Provide the [x, y] coordinate of the cell's center where the given text is located.  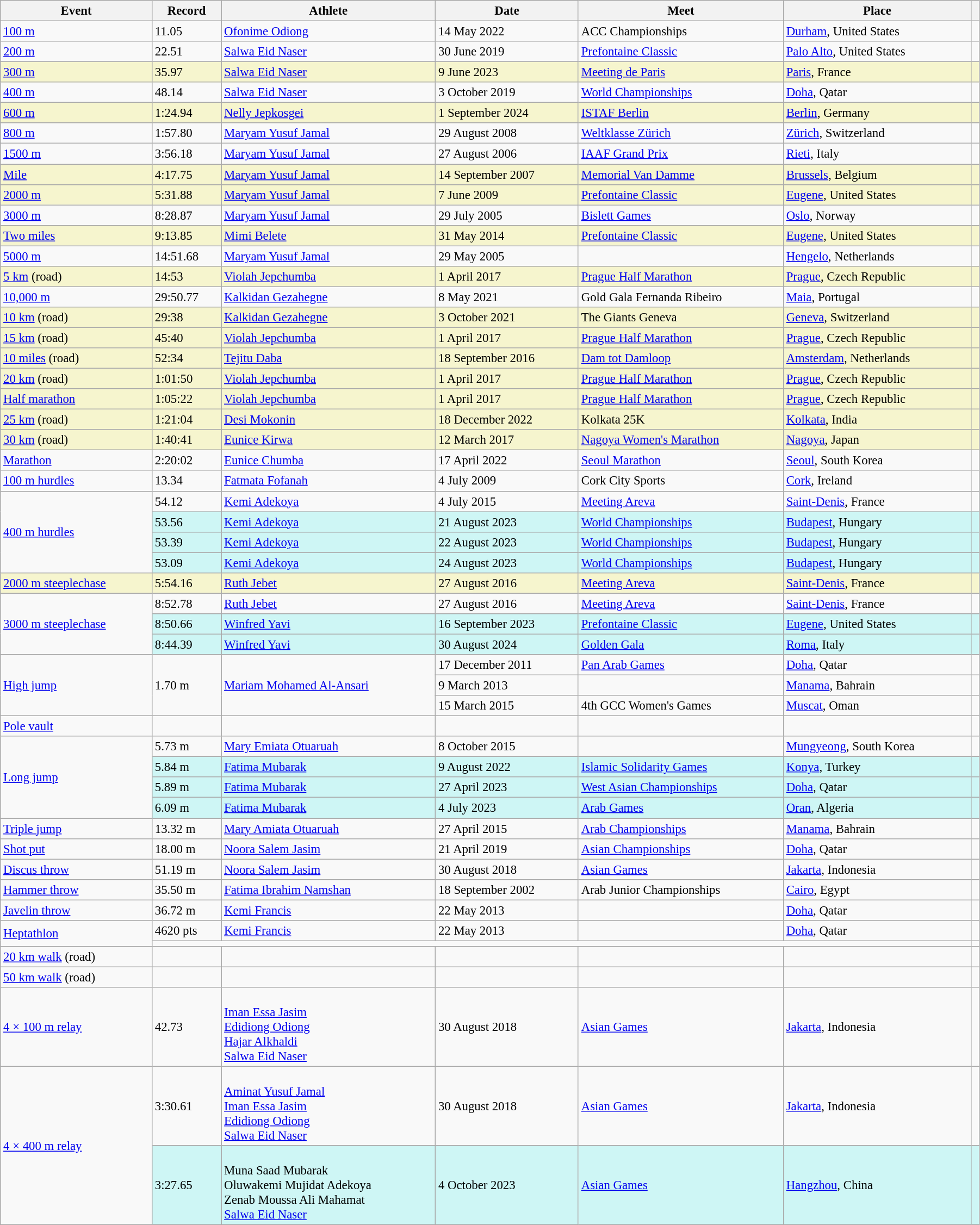
Mimi Belete [328, 235]
Bislett Games [681, 215]
4 × 400 m relay [76, 1146]
53.39 [186, 542]
Amsterdam, Netherlands [877, 358]
29:38 [186, 318]
24 August 2023 [507, 563]
West Asian Championships [681, 788]
Nelly Jepkosgei [328, 113]
Rieti, Italy [877, 154]
Mariam Mohamed Al-Ansari [328, 685]
5:54.16 [186, 583]
4 July 2023 [507, 808]
Palo Alto, United States [877, 52]
1:05:22 [186, 399]
Hammer throw [76, 890]
200 m [76, 52]
5 km (road) [76, 277]
2:20:02 [186, 461]
16 September 2023 [507, 624]
Seoul, South Korea [877, 461]
Muna Saad MubarakOluwakemi Mujidat AdekoyaZenab Moussa Ali MahamatSalwa Eid Naser [328, 1185]
Mungyeong, South Korea [877, 747]
21 April 2019 [507, 849]
Dam tot Damloop [681, 358]
Two miles [76, 235]
Hangzhou, China [877, 1185]
50 km walk (road) [76, 977]
8:50.66 [186, 624]
8:44.39 [186, 644]
3 October 2021 [507, 318]
8 October 2015 [507, 747]
3000 m [76, 215]
400 m hurdles [76, 532]
600 m [76, 113]
Triple jump [76, 829]
Mary Emiata Otuaruah [328, 747]
53.56 [186, 522]
9 March 2013 [507, 686]
Islamic Solidarity Games [681, 767]
Heptathlon [76, 934]
Event [76, 11]
27 August 2006 [507, 154]
Shot put [76, 849]
54.12 [186, 501]
21 August 2023 [507, 522]
Kolkata, India [877, 420]
10 miles (road) [76, 358]
9:13.85 [186, 235]
Brussels, Belgium [877, 175]
Fatima Ibrahim Namshan [328, 890]
Seoul Marathon [681, 461]
Geneva, Switzerland [877, 318]
Muscat, Oman [877, 706]
Gold Gala Fernanda Ribeiro [681, 297]
Ofonime Odiong [328, 32]
Iman Essa JasimEdidiong OdiongHajar AlkhaldiSalwa Eid Naser [328, 1027]
1:01:50 [186, 379]
14 May 2022 [507, 32]
Eunice Kirwa [328, 440]
10,000 m [76, 297]
Golden Gala [681, 644]
2000 m steeplechase [76, 583]
22.51 [186, 52]
Roma, Italy [877, 644]
300 m [76, 72]
Maia, Portugal [877, 297]
27 April 2015 [507, 829]
Cairo, Egypt [877, 890]
29 July 2005 [507, 215]
9 August 2022 [507, 767]
12 March 2017 [507, 440]
Meet [681, 11]
18.00 m [186, 849]
Long jump [76, 777]
5:31.88 [186, 195]
6.09 m [186, 808]
35.97 [186, 72]
Javelin throw [76, 910]
4 October 2023 [507, 1185]
Asian Championships [681, 849]
42.73 [186, 1027]
Pole vault [76, 726]
8:28.87 [186, 215]
17 December 2011 [507, 665]
5000 m [76, 256]
Marathon [76, 461]
Fatmata Fofanah [328, 481]
1:40:41 [186, 440]
17 April 2022 [507, 461]
20 km (road) [76, 379]
100 m hurdles [76, 481]
Kolkata 25K [681, 420]
4 July 2009 [507, 481]
Mile [76, 175]
1 September 2024 [507, 113]
45:40 [186, 338]
4:17.75 [186, 175]
48.14 [186, 92]
Desi Mokonin [328, 420]
Durham, United States [877, 32]
31 May 2014 [507, 235]
Arab Junior Championships [681, 890]
7 June 2009 [507, 195]
53.09 [186, 563]
IAAF Grand Prix [681, 154]
4 × 100 m relay [76, 1027]
27 April 2023 [507, 788]
13.32 m [186, 829]
3000 m steeplechase [76, 624]
18 September 2016 [507, 358]
14 September 2007 [507, 175]
Place [877, 11]
3 October 2019 [507, 92]
Oslo, Norway [877, 215]
Berlin, Germany [877, 113]
3:56.18 [186, 154]
100 m [76, 32]
4 July 2015 [507, 501]
Paris, France [877, 72]
Meeting de Paris [681, 72]
3:27.65 [186, 1185]
29 May 2005 [507, 256]
35.50 m [186, 890]
1:21:04 [186, 420]
Tejitu Daba [328, 358]
Date [507, 11]
Arab Games [681, 808]
400 m [76, 92]
Pan Arab Games [681, 665]
14:53 [186, 277]
Cork, Ireland [877, 481]
Athlete [328, 11]
18 December 2022 [507, 420]
1:24.94 [186, 113]
20 km walk (road) [76, 957]
8:52.78 [186, 604]
15 km (road) [76, 338]
Zürich, Switzerland [877, 133]
High jump [76, 685]
Oran, Algeria [877, 808]
Weltklasse Zürich [681, 133]
3:30.61 [186, 1106]
Nagoya Women's Marathon [681, 440]
29 August 2008 [507, 133]
ISTAF Berlin [681, 113]
2000 m [76, 195]
Memorial Van Damme [681, 175]
15 March 2015 [507, 706]
36.72 m [186, 910]
13.34 [186, 481]
Eunice Chumba [328, 461]
30 km (road) [76, 440]
22 August 2023 [507, 542]
800 m [76, 133]
18 September 2002 [507, 890]
Record [186, 11]
4th GCC Women's Games [681, 706]
Nagoya, Japan [877, 440]
30 August 2024 [507, 644]
4620 pts [186, 931]
Discus throw [76, 869]
1.70 m [186, 685]
Hengelo, Netherlands [877, 256]
Half marathon [76, 399]
Arab Championships [681, 829]
10 km (road) [76, 318]
14:51.68 [186, 256]
5.89 m [186, 788]
Konya, Turkey [877, 767]
8 May 2021 [507, 297]
Cork City Sports [681, 481]
1500 m [76, 154]
Aminat Yusuf JamalIman Essa JasimEdidiong OdiongSalwa Eid Naser [328, 1106]
9 June 2023 [507, 72]
51.19 m [186, 869]
25 km (road) [76, 420]
5.73 m [186, 747]
30 June 2019 [507, 52]
Mary Amiata Otuaruah [328, 829]
1:57.80 [186, 133]
11.05 [186, 32]
ACC Championships [681, 32]
The Giants Geneva [681, 318]
29:50.77 [186, 297]
5.84 m [186, 767]
52:34 [186, 358]
